Output the [x, y] coordinate of the center of the cell containing the given text.  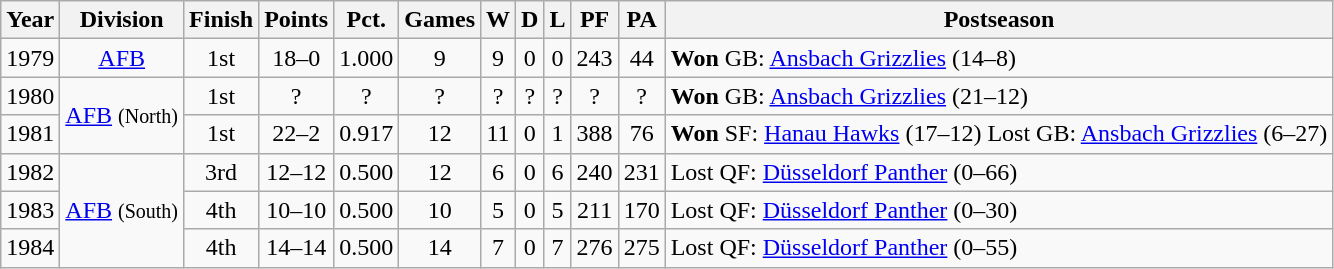
1979 [30, 58]
Lost QF: Düsseldorf Panther (0–30) [999, 210]
240 [594, 172]
14–14 [296, 248]
Won GB: Ansbach Grizzlies (14–8) [999, 58]
Lost QF: Düsseldorf Panther (0–55) [999, 248]
Points [296, 20]
Lost QF: Düsseldorf Panther (0–66) [999, 172]
Finish [222, 20]
10–10 [296, 210]
76 [642, 134]
18–0 [296, 58]
PA [642, 20]
1981 [30, 134]
Pct. [366, 20]
AFB (South) [122, 210]
12–12 [296, 172]
L [558, 20]
275 [642, 248]
AFB [122, 58]
170 [642, 210]
11 [498, 134]
3rd [222, 172]
Won SF: Hanau Hawks (17–12) Lost GB: Ansbach Grizzlies (6–27) [999, 134]
1983 [30, 210]
211 [594, 210]
243 [594, 58]
1982 [30, 172]
10 [440, 210]
1984 [30, 248]
Won GB: Ansbach Grizzlies (21–12) [999, 96]
Postseason [999, 20]
Year [30, 20]
0.917 [366, 134]
1 [558, 134]
PF [594, 20]
22–2 [296, 134]
231 [642, 172]
1980 [30, 96]
388 [594, 134]
W [498, 20]
Division [122, 20]
14 [440, 248]
D [530, 20]
276 [594, 248]
AFB (North) [122, 115]
Games [440, 20]
44 [642, 58]
1.000 [366, 58]
